Pinpoint the cell where the given text exists, returning its [x, y] midpoint coordinate. 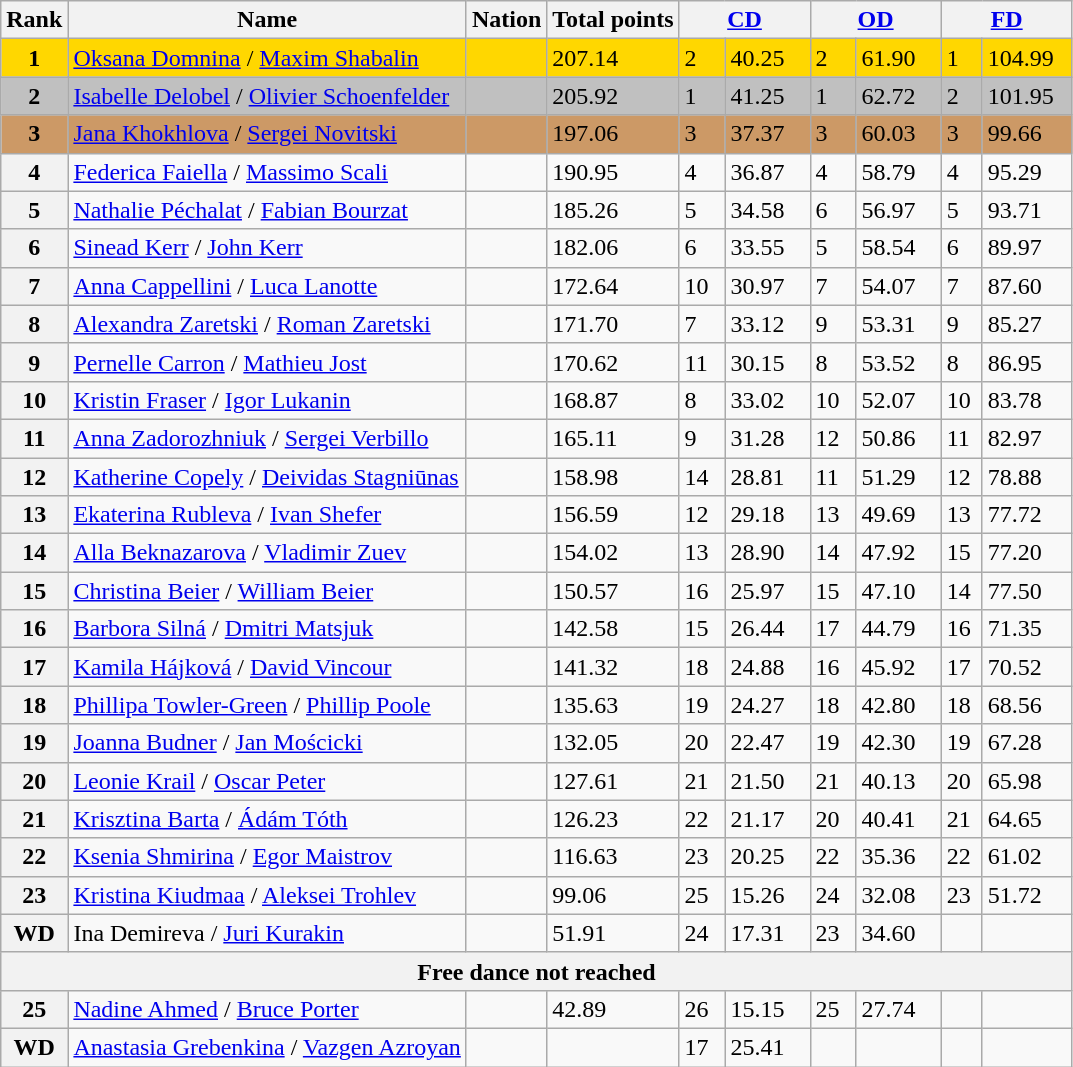
Katherine Copely / Deividas Stagniūnas [268, 477]
70.52 [1027, 667]
154.02 [613, 553]
185.26 [613, 210]
26.44 [768, 629]
51.72 [1027, 895]
15.26 [768, 895]
86.95 [1027, 362]
42.89 [613, 1009]
Total points [613, 20]
28.90 [768, 553]
Kristin Fraser / Igor Lukanin [268, 400]
170.62 [613, 362]
50.86 [898, 438]
116.63 [613, 857]
95.29 [1027, 172]
Pernelle Carron / Mathieu Jost [268, 362]
Anna Zadorozhniuk / Sergei Verbillo [268, 438]
Kristina Kiudmaa / Aleksei Trohlev [268, 895]
Free dance not reached [536, 971]
25.41 [768, 1047]
CD [744, 20]
35.36 [898, 857]
99.06 [613, 895]
Barbora Silná / Dmitri Matsjuk [268, 629]
47.10 [898, 591]
44.79 [898, 629]
Oksana Domnina / Maxim Shabalin [268, 58]
Rank [34, 20]
40.13 [898, 781]
34.58 [768, 210]
37.37 [768, 134]
27.74 [898, 1009]
182.06 [613, 248]
60.03 [898, 134]
24.27 [768, 705]
33.55 [768, 248]
FD [1006, 20]
53.52 [898, 362]
207.14 [613, 58]
82.97 [1027, 438]
Nathalie Péchalat / Fabian Bourzat [268, 210]
36.87 [768, 172]
Ina Demireva / Juri Kurakin [268, 933]
25.97 [768, 591]
33.12 [768, 324]
Joanna Budner / Jan Mościcki [268, 743]
Alla Beknazarova / Vladimir Zuev [268, 553]
29.18 [768, 515]
135.63 [613, 705]
22.47 [768, 743]
141.32 [613, 667]
Phillipa Towler-Green / Phillip Poole [268, 705]
197.06 [613, 134]
190.95 [613, 172]
40.41 [898, 819]
126.23 [613, 819]
64.65 [1027, 819]
61.02 [1027, 857]
168.87 [613, 400]
142.58 [613, 629]
61.90 [898, 58]
78.88 [1027, 477]
172.64 [613, 286]
Ekaterina Rubleva / Ivan Shefer [268, 515]
Leonie Krail / Oscar Peter [268, 781]
45.92 [898, 667]
Ksenia Shmirina / Egor Maistrov [268, 857]
62.72 [898, 96]
OD [876, 20]
171.70 [613, 324]
52.07 [898, 400]
165.11 [613, 438]
58.54 [898, 248]
40.25 [768, 58]
51.91 [613, 933]
Anastasia Grebenkina / Vazgen Azroyan [268, 1047]
87.60 [1027, 286]
Federica Faiella / Massimo Scali [268, 172]
Nation [506, 20]
41.25 [768, 96]
77.72 [1027, 515]
21.50 [768, 781]
85.27 [1027, 324]
28.81 [768, 477]
77.50 [1027, 591]
58.79 [898, 172]
Name [268, 20]
34.60 [898, 933]
77.20 [1027, 553]
54.07 [898, 286]
Alexandra Zaretski / Roman Zaretski [268, 324]
42.80 [898, 705]
53.31 [898, 324]
56.97 [898, 210]
205.92 [613, 96]
Anna Cappellini / Luca Lanotte [268, 286]
127.61 [613, 781]
15.15 [768, 1009]
Nadine Ahmed / Bruce Porter [268, 1009]
71.35 [1027, 629]
Christina Beier / William Beier [268, 591]
31.28 [768, 438]
Isabelle Delobel / Olivier Schoenfelder [268, 96]
30.97 [768, 286]
47.92 [898, 553]
158.98 [613, 477]
150.57 [613, 591]
Krisztina Barta / Ádám Tóth [268, 819]
42.30 [898, 743]
67.28 [1027, 743]
32.08 [898, 895]
99.66 [1027, 134]
21.17 [768, 819]
49.69 [898, 515]
Kamila Hájková / David Vincour [268, 667]
132.05 [613, 743]
101.95 [1027, 96]
20.25 [768, 857]
104.99 [1027, 58]
51.29 [898, 477]
156.59 [613, 515]
93.71 [1027, 210]
65.98 [1027, 781]
24.88 [768, 667]
30.15 [768, 362]
17.31 [768, 933]
26 [702, 1009]
89.97 [1027, 248]
83.78 [1027, 400]
Sinead Kerr / John Kerr [268, 248]
68.56 [1027, 705]
33.02 [768, 400]
Jana Khokhlova / Sergei Novitski [268, 134]
